Find where the given text appears and provide that cell's center as (x, y) coordinate. 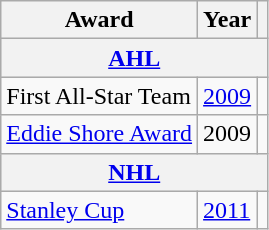
AHL (134, 58)
2011 (228, 210)
Eddie Shore Award (100, 134)
Stanley Cup (100, 210)
Year (228, 20)
First All-Star Team (100, 96)
Award (100, 20)
NHL (134, 172)
